Output the [X, Y] coordinate of the center of the cell containing the given text.  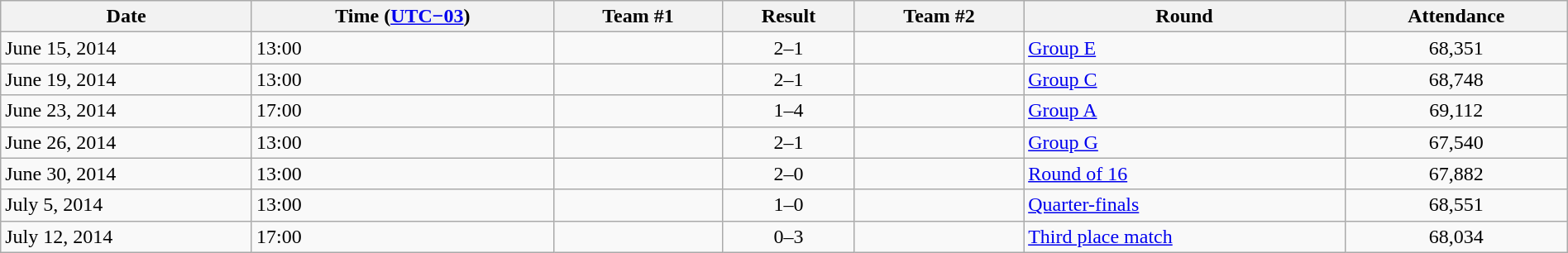
Round of 16 [1184, 174]
69,112 [1456, 111]
July 12, 2014 [127, 236]
Group A [1184, 111]
Group G [1184, 142]
July 5, 2014 [127, 205]
68,551 [1456, 205]
June 26, 2014 [127, 142]
0–3 [789, 236]
68,034 [1456, 236]
67,540 [1456, 142]
Group C [1184, 79]
June 19, 2014 [127, 79]
Time (UTC−03) [402, 17]
Team #2 [939, 17]
68,351 [1456, 48]
June 15, 2014 [127, 48]
June 30, 2014 [127, 174]
June 23, 2014 [127, 111]
Team #1 [638, 17]
Group E [1184, 48]
68,748 [1456, 79]
2–0 [789, 174]
Result [789, 17]
1–0 [789, 205]
Third place match [1184, 236]
Date [127, 17]
Round [1184, 17]
67,882 [1456, 174]
Attendance [1456, 17]
Quarter-finals [1184, 205]
1–4 [789, 111]
